Return (X, Y) of the center of cell containing provided text 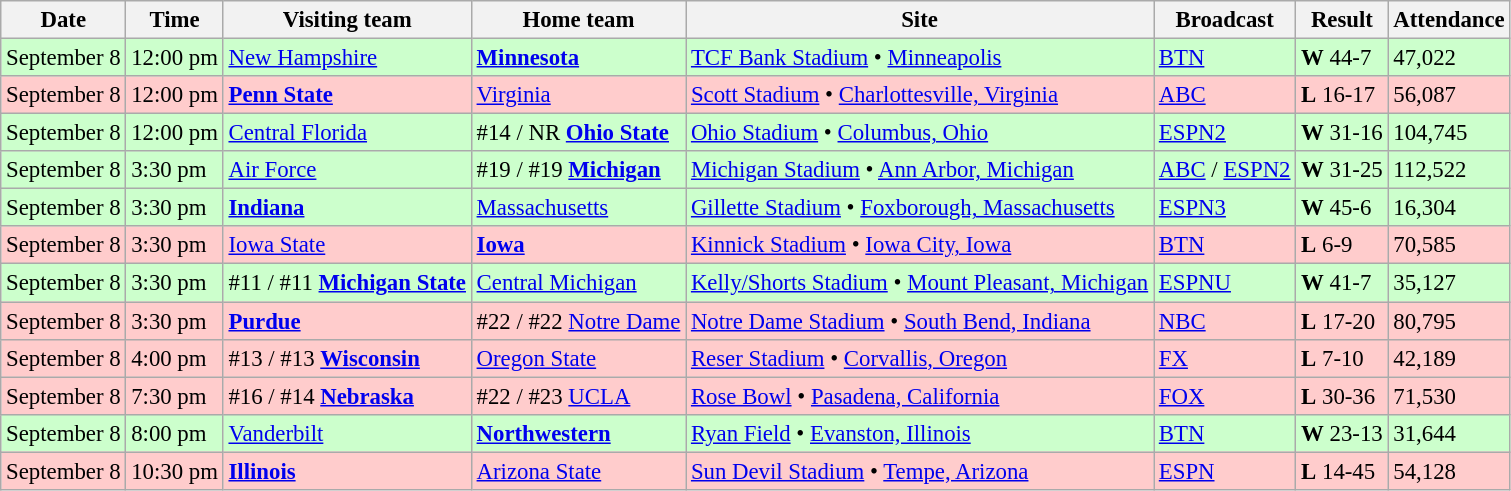
Site (920, 20)
Purdue (347, 321)
Penn State (347, 95)
35,127 (1449, 283)
ABC / ESPN2 (1225, 170)
42,189 (1449, 358)
L 14-45 (1342, 471)
#22 / #22 Notre Dame (578, 321)
W 44-7 (1342, 58)
16,304 (1449, 208)
FOX (1225, 396)
#13 / #13 Wisconsin (347, 358)
Iowa State (347, 245)
80,795 (1449, 321)
#14 / NR Ohio State (578, 133)
Vanderbilt (347, 433)
104,745 (1449, 133)
8:00 pm (174, 433)
7:30 pm (174, 396)
71,530 (1449, 396)
Kinnick Stadium • Iowa City, Iowa (920, 245)
56,087 (1449, 95)
Massachusetts (578, 208)
ESPN2 (1225, 133)
Arizona State (578, 471)
Broadcast (1225, 20)
Virginia (578, 95)
ESPN (1225, 471)
L 30-36 (1342, 396)
Reser Stadium • Corvallis, Oregon (920, 358)
#16 / #14 Nebraska (347, 396)
Indiana (347, 208)
Sun Devil Stadium • Tempe, Arizona (920, 471)
10:30 pm (174, 471)
Ohio Stadium • Columbus, Ohio (920, 133)
4:00 pm (174, 358)
Ryan Field • Evanston, Illinois (920, 433)
Northwestern (578, 433)
Central Florida (347, 133)
#22 / #23 UCLA (578, 396)
L 6-9 (1342, 245)
Attendance (1449, 20)
#11 / #11 Michigan State (347, 283)
Visiting team (347, 20)
Rose Bowl • Pasadena, California (920, 396)
Oregon State (578, 358)
W 23-13 (1342, 433)
ESPNU (1225, 283)
W 45-6 (1342, 208)
Home team (578, 20)
ABC (1225, 95)
W 31-16 (1342, 133)
Michigan Stadium • Ann Arbor, Michigan (920, 170)
Iowa (578, 245)
Notre Dame Stadium • South Bend, Indiana (920, 321)
ESPN3 (1225, 208)
Kelly/Shorts Stadium • Mount Pleasant, Michigan (920, 283)
47,022 (1449, 58)
L 16-17 (1342, 95)
NBC (1225, 321)
Minnesota (578, 58)
Air Force (347, 170)
Time (174, 20)
Illinois (347, 471)
TCF Bank Stadium • Minneapolis (920, 58)
31,644 (1449, 433)
Result (1342, 20)
Date (64, 20)
112,522 (1449, 170)
W 41-7 (1342, 283)
L 7-10 (1342, 358)
FX (1225, 358)
70,585 (1449, 245)
L 17-20 (1342, 321)
W 31-25 (1342, 170)
#19 / #19 Michigan (578, 170)
Central Michigan (578, 283)
Scott Stadium • Charlottesville, Virginia (920, 95)
New Hampshire (347, 58)
Gillette Stadium • Foxborough, Massachusetts (920, 208)
54,128 (1449, 471)
